Determine the (x, y) coordinate at the center of the cell enclosing the given text.  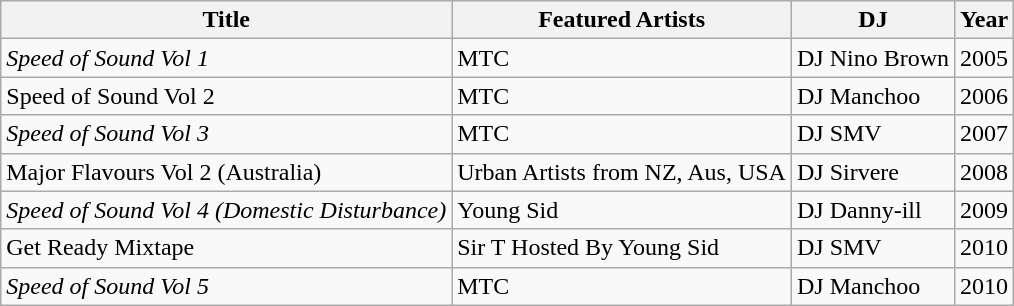
2006 (984, 96)
Featured Artists (622, 20)
Speed of Sound Vol 4 (Domestic Disturbance) (226, 210)
Sir T Hosted By Young Sid (622, 248)
DJ Danny-ill (872, 210)
Get Ready Mixtape (226, 248)
DJ Nino Brown (872, 58)
Young Sid (622, 210)
2008 (984, 172)
Urban Artists from NZ, Aus, USA (622, 172)
2009 (984, 210)
Major Flavours Vol 2 (Australia) (226, 172)
DJ Sirvere (872, 172)
DJ (872, 20)
2007 (984, 134)
Speed of Sound Vol 1 (226, 58)
Speed of Sound Vol 5 (226, 286)
Speed of Sound Vol 2 (226, 96)
Speed of Sound Vol 3 (226, 134)
2005 (984, 58)
Year (984, 20)
Title (226, 20)
